Output the (x, y) coordinate of the center of the cell containing the given text.  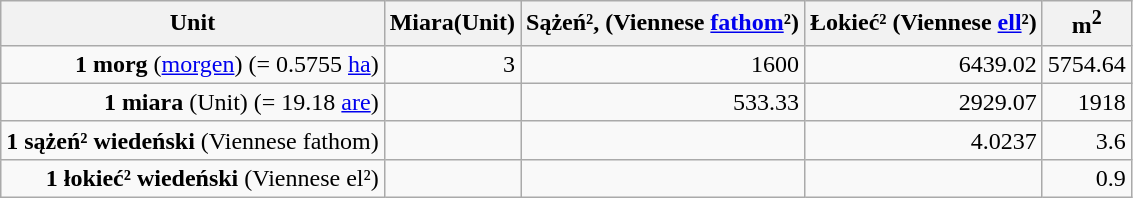
Sążeń², (Viennese fathom²) (663, 24)
Łokieć² (Viennese ell²) (923, 24)
0.9 (1086, 178)
1600 (663, 64)
5754.64 (1086, 64)
1918 (1086, 102)
Miara(Unit) (452, 24)
6439.02 (923, 64)
Unit (192, 24)
3 (452, 64)
1 miara (Unit) (= 19.18 are) (192, 102)
2929.07 (923, 102)
3.6 (1086, 140)
1 sążeń² wiedeński (Viennese fathom) (192, 140)
1 łokieć² wiedeński (Viennese el²) (192, 178)
1 morg (morgen) (= 0.5755 ha) (192, 64)
m2 (1086, 24)
533.33 (663, 102)
4.0237 (923, 140)
